From the cell containing the given text, extract its center point as (x, y) coordinate. 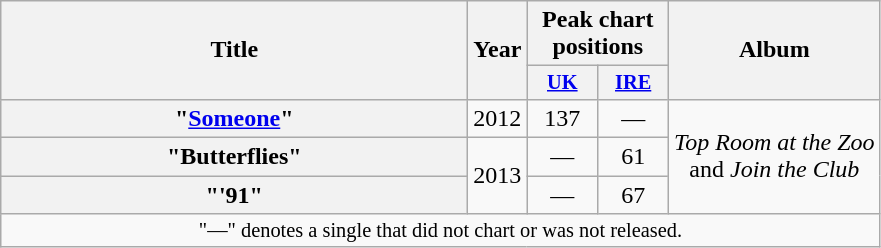
"—" denotes a single that did not chart or was not released. (440, 231)
"'91" (234, 195)
137 (562, 118)
2012 (498, 118)
67 (634, 195)
Album (775, 50)
Year (498, 50)
Top Room at the Zooand Join the Club (775, 156)
"Butterflies" (234, 157)
61 (634, 157)
"Someone" (234, 118)
UK (562, 83)
2013 (498, 176)
Title (234, 50)
IRE (634, 83)
Peak chart positions (598, 34)
